Pinpoint the cell where the given text exists, returning its (X, Y) midpoint coordinate. 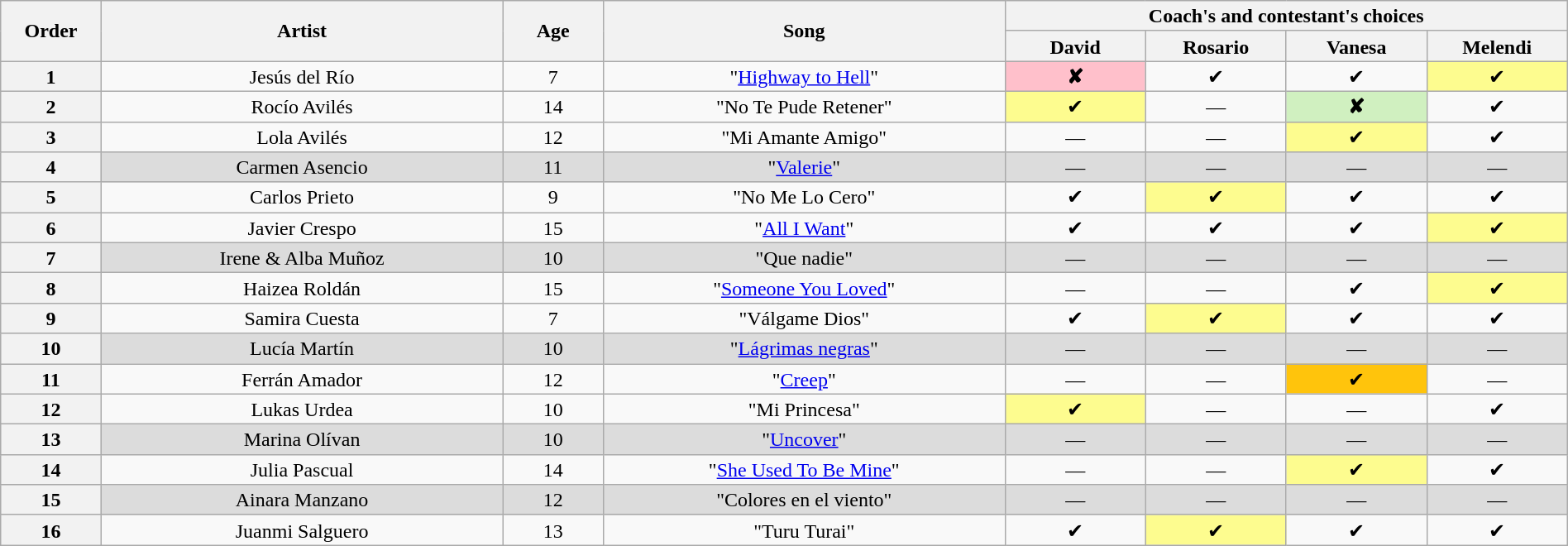
"Valerie" (804, 167)
"No Me Lo Cero" (804, 197)
"No Te Pude Retener" (804, 106)
Coach's and contestant's choices (1286, 17)
Ainara Manzano (302, 500)
5 (51, 197)
"Lágrimas negras" (804, 349)
Jesús del Río (302, 76)
Lukas Urdea (302, 409)
Order (51, 31)
Lola Avilés (302, 137)
"Colores en el viento" (804, 500)
Haizea Roldán (302, 288)
Carmen Asencio (302, 167)
Ferrán Amador (302, 379)
Irene & Alba Muñoz (302, 258)
"Que nadie" (804, 258)
"Highway to Hell" (804, 76)
"Turu Turai" (804, 529)
Carlos Prieto (302, 197)
Age (552, 31)
4 (51, 167)
2 (51, 106)
Lucía Martín (302, 349)
6 (51, 228)
16 (51, 529)
"Creep" (804, 379)
Song (804, 31)
Melendi (1497, 46)
Juanmi Salguero (302, 529)
"Mi Amante Amigo" (804, 137)
"Válgame Dios" (804, 318)
Vanesa (1356, 46)
"Someone You Loved" (804, 288)
"All I Want" (804, 228)
"Uncover" (804, 440)
David (1075, 46)
8 (51, 288)
Rosario (1216, 46)
Rocío Avilés (302, 106)
Julia Pascual (302, 470)
3 (51, 137)
Samira Cuesta (302, 318)
"She Used To Be Mine" (804, 470)
Artist (302, 31)
"Mi Princesa" (804, 409)
Javier Crespo (302, 228)
Marina Olívan (302, 440)
1 (51, 76)
